Scan for the cell matching the given text and deliver its [x, y] coordinate at center. 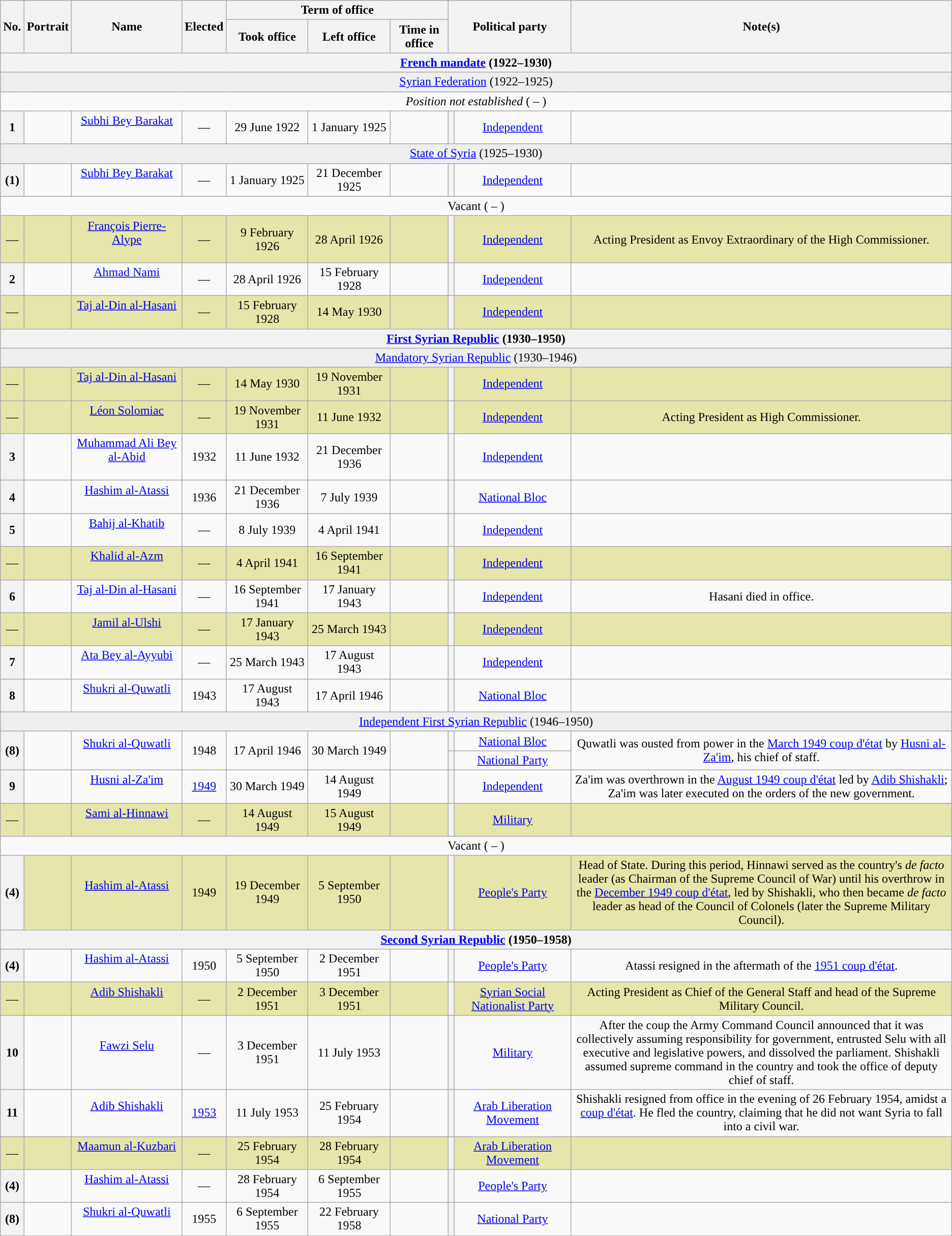
1953 [204, 1113]
Muhammad Ali Bey al-Abid [127, 457]
Hasani died in office. [761, 596]
Sami al-Hinnawi [127, 820]
15 August 1949 [349, 820]
Ahmad Nami [127, 279]
Léon Solomiac [127, 417]
8 [12, 696]
Portrait [48, 26]
4 [12, 497]
French mandate (1922–1930) [476, 63]
3 [12, 457]
Took office [267, 37]
1 [12, 127]
Syrian Social Nationalist Party [513, 999]
Note(s) [761, 26]
1955 [204, 1219]
Atassi resigned in the aftermath of the 1951 coup d'état. [761, 966]
8 July 1939 [267, 530]
Jamil al-Ulshi [127, 629]
Syrian Federation (1922–1925) [476, 82]
9 February 1926 [267, 239]
Acting President as Envoy Extraordinary of the High Commissioner. [761, 239]
5 [12, 530]
1936 [204, 497]
François Pierre-Alype [127, 239]
Ata Bey al-Ayyubi [127, 662]
Name [127, 26]
1948 [204, 750]
Acting President as High Commissioner. [761, 417]
Left office [349, 37]
Fawzi Selu [127, 1052]
Bahij al-Khatib [127, 530]
Independent First Syrian Republic (1946–1950) [476, 721]
Khalid al-Azm [127, 563]
Quwatli was ousted from power in the March 1949 coup d'état by Husni al-Za'im, his chief of staff. [761, 750]
Elected [204, 26]
First Syrian Republic (1930–1950) [476, 338]
9 [12, 786]
19 December 1949 [267, 893]
Acting President as Chief of the General Staff and head of the Supreme Military Council. [761, 999]
11 [12, 1113]
(1) [12, 180]
6 [12, 596]
1932 [204, 457]
Husni al-Za'im [127, 786]
Maamun al-Kuzbari [127, 1153]
Za'im was overthrown in the August 1949 coup d'état led by Adib Shishakli; Za'im was later executed on the orders of the new government. [761, 786]
1943 [204, 696]
2 [12, 279]
1950 [204, 966]
Second Syrian Republic (1950–1958) [476, 940]
Time in office [419, 37]
No. [12, 26]
State of Syria (1925–1930) [476, 154]
Political party [510, 26]
7 [12, 662]
7 July 1939 [349, 497]
Position not established ( – ) [476, 101]
29 June 1922 [267, 127]
21 December 1925 [349, 180]
Mandatory Syrian Republic (1930–1946) [476, 358]
22 February 1958 [349, 1219]
Term of office [338, 10]
10 [12, 1052]
